Determine the (x, y) coordinate at the center of the cell enclosing the given text.  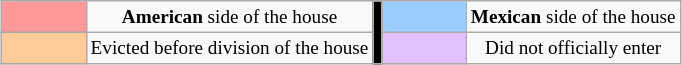
American side of the house (230, 17)
Did not officially enter (573, 48)
Mexican side of the house (573, 17)
Evicted before division of the house (230, 48)
